Locate the cell with the specified text and output its [x, y] center coordinate. 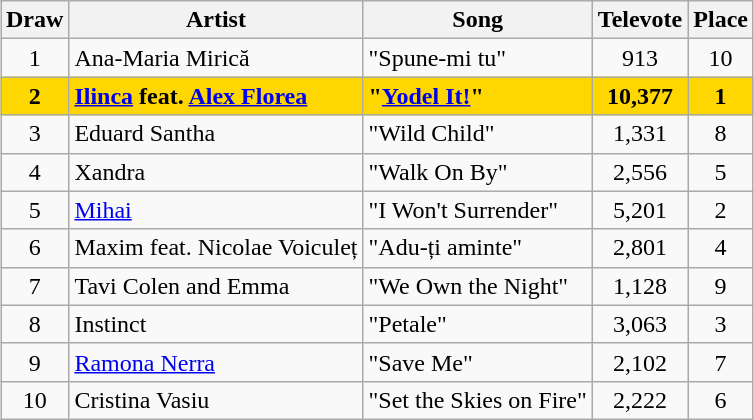
Televote [640, 20]
913 [640, 58]
Ramona Nerra [216, 362]
Artist [216, 20]
2,556 [640, 172]
Place [721, 20]
Ilinca feat. Alex Florea [216, 96]
"Set the Skies on Fire" [478, 400]
"Yodel It!" [478, 96]
Cristina Vasiu [216, 400]
Draw [34, 20]
Mihai [216, 210]
"We Own the Night" [478, 286]
"Save Me" [478, 362]
Maxim feat. Nicolae Voiculeț [216, 248]
2,102 [640, 362]
Song [478, 20]
3,063 [640, 324]
"Petale" [478, 324]
Tavi Colen and Emma [216, 286]
1,331 [640, 134]
5,201 [640, 210]
2,801 [640, 248]
Eduard Santha [216, 134]
1,128 [640, 286]
10,377 [640, 96]
"I Won't Surrender" [478, 210]
Ana-Maria Mirică [216, 58]
2,222 [640, 400]
Instinct [216, 324]
Xandra [216, 172]
"Adu-ți aminte" [478, 248]
"Walk On By" [478, 172]
"Spune-mi tu" [478, 58]
"Wild Child" [478, 134]
